Detect which cell encompasses the target text, then output its (X, Y) center coordinate. 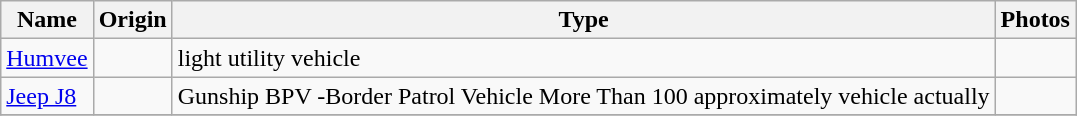
Photos (1035, 20)
Humvee (47, 58)
Origin (132, 20)
Jeep J8 (47, 96)
Type (584, 20)
Gunship BPV -Border Patrol Vehicle More Than 100 approximately vehicle actually (584, 96)
Name (47, 20)
light utility vehicle (584, 58)
